Scan for the cell matching the given text and deliver its [x, y] coordinate at center. 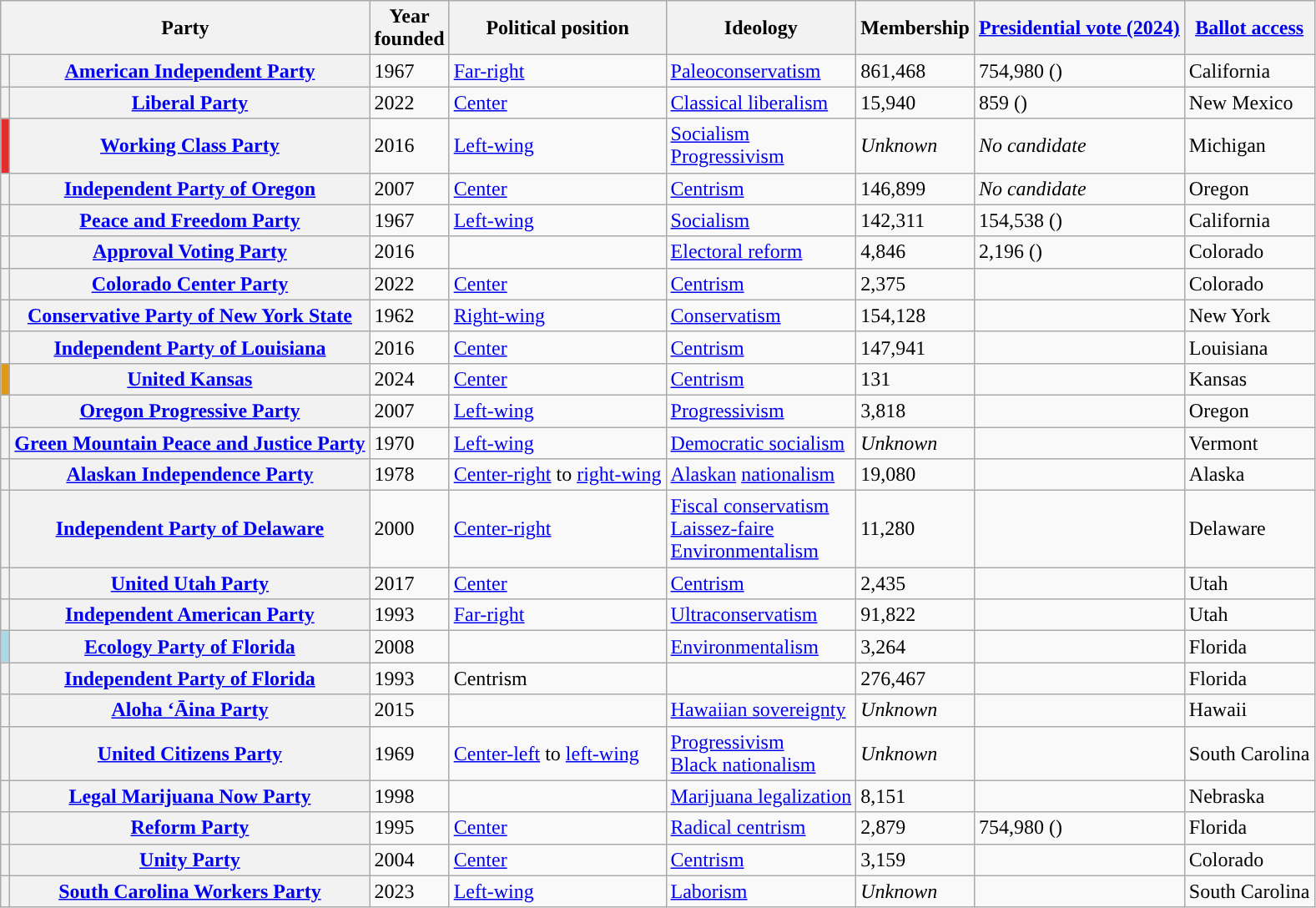
276,467 [915, 678]
Fiscal conservatismLaissez-faireEnvironmentalism [761, 529]
United Utah Party [190, 583]
Peace and Freedom Party [190, 220]
1962 [409, 315]
142,311 [915, 220]
2000 [409, 529]
1978 [409, 475]
Center-right to right-wing [557, 475]
Yearfounded [409, 28]
Liberal Party [190, 103]
Independent American Party [190, 615]
3,264 [915, 647]
Hawaiian sovereignty [761, 710]
2,375 [915, 284]
Vermont [1249, 443]
Independent Party of Oregon [190, 189]
Political position [557, 28]
11,280 [915, 529]
Hawaii [1249, 710]
Socialism [761, 220]
Independent Party of Delaware [190, 529]
Nebraska [1249, 796]
147,941 [915, 347]
Classical liberalism [761, 103]
Environmentalism [761, 647]
Green Mountain Peace and Justice Party [190, 443]
Delaware [1249, 529]
Ideology [761, 28]
2008 [409, 647]
1995 [409, 828]
2004 [409, 860]
19,080 [915, 475]
2,879 [915, 828]
Ecology Party of Florida [190, 647]
Party [185, 28]
United Kansas [190, 379]
SocialismProgressivism [761, 145]
Kansas [1249, 379]
Michigan [1249, 145]
91,822 [915, 615]
Unity Party [190, 860]
Democratic socialism [761, 443]
Independent Party of Louisiana [190, 347]
1969 [409, 753]
Electoral reform [761, 252]
Alaska [1249, 475]
131 [915, 379]
Independent Party of Florida [190, 678]
Radical centrism [761, 828]
154,538 () [1079, 220]
Louisiana [1249, 347]
Progressivism [761, 411]
3,818 [915, 411]
1970 [409, 443]
Membership [915, 28]
Ultraconservatism [761, 615]
ProgressivismBlack nationalism [761, 753]
Conservative Party of New York State [190, 315]
Legal Marijuana Now Party [190, 796]
4,846 [915, 252]
Center-right [557, 529]
3,159 [915, 860]
Right-wing [557, 315]
2,196 () [1079, 252]
Marijuana legalization [761, 796]
Laborism [761, 891]
Presidential vote (2024) [1079, 28]
Alaskan nationalism [761, 475]
Oregon Progressive Party [190, 411]
New York [1249, 315]
2023 [409, 891]
2015 [409, 710]
146,899 [915, 189]
2024 [409, 379]
Alaskan Independence Party [190, 475]
Reform Party [190, 828]
Conservatism [761, 315]
United Citizens Party [190, 753]
859 () [1079, 103]
861,468 [915, 71]
Aloha ʻĀina Party [190, 710]
American Independent Party [190, 71]
Ballot access [1249, 28]
South Carolina Workers Party [190, 891]
15,940 [915, 103]
2017 [409, 583]
8,151 [915, 796]
Colorado Center Party [190, 284]
Working Class Party [190, 145]
Center-left to left-wing [557, 753]
New Mexico [1249, 103]
2,435 [915, 583]
Paleoconservatism [761, 71]
154,128 [915, 315]
Approval Voting Party [190, 252]
1998 [409, 796]
